Return [X, Y] of the center of cell containing provided text 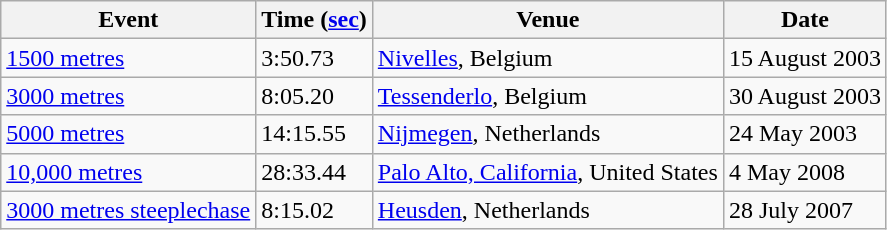
Date [804, 20]
3:50.73 [314, 58]
28 July 2007 [804, 210]
Palo Alto, California, United States [548, 172]
Venue [548, 20]
8:05.20 [314, 96]
30 August 2003 [804, 96]
28:33.44 [314, 172]
3000 metres [128, 96]
5000 metres [128, 134]
14:15.55 [314, 134]
3000 metres steeplechase [128, 210]
Time (sec) [314, 20]
Nivelles, Belgium [548, 58]
15 August 2003 [804, 58]
Heusden, Netherlands [548, 210]
10,000 metres [128, 172]
Tessenderlo, Belgium [548, 96]
24 May 2003 [804, 134]
Event [128, 20]
8:15.02 [314, 210]
1500 metres [128, 58]
Nijmegen, Netherlands [548, 134]
4 May 2008 [804, 172]
